Locate the cell with the specified text and output its [X, Y] center coordinate. 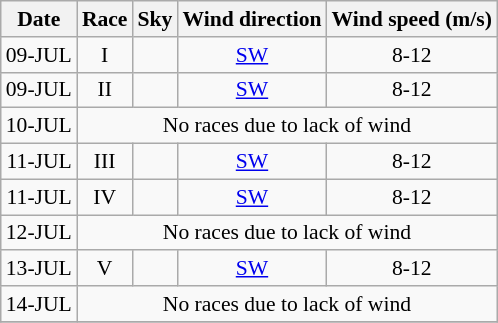
V [105, 269]
Wind direction [252, 19]
III [105, 162]
II [105, 90]
13-JUL [39, 269]
IV [105, 197]
14-JUL [39, 304]
Wind speed (m/s) [412, 19]
12-JUL [39, 233]
Race [105, 19]
10-JUL [39, 126]
Date [39, 19]
I [105, 55]
Sky [156, 19]
